Search for the cell housing the specified text and yield its [x, y] center coordinate. 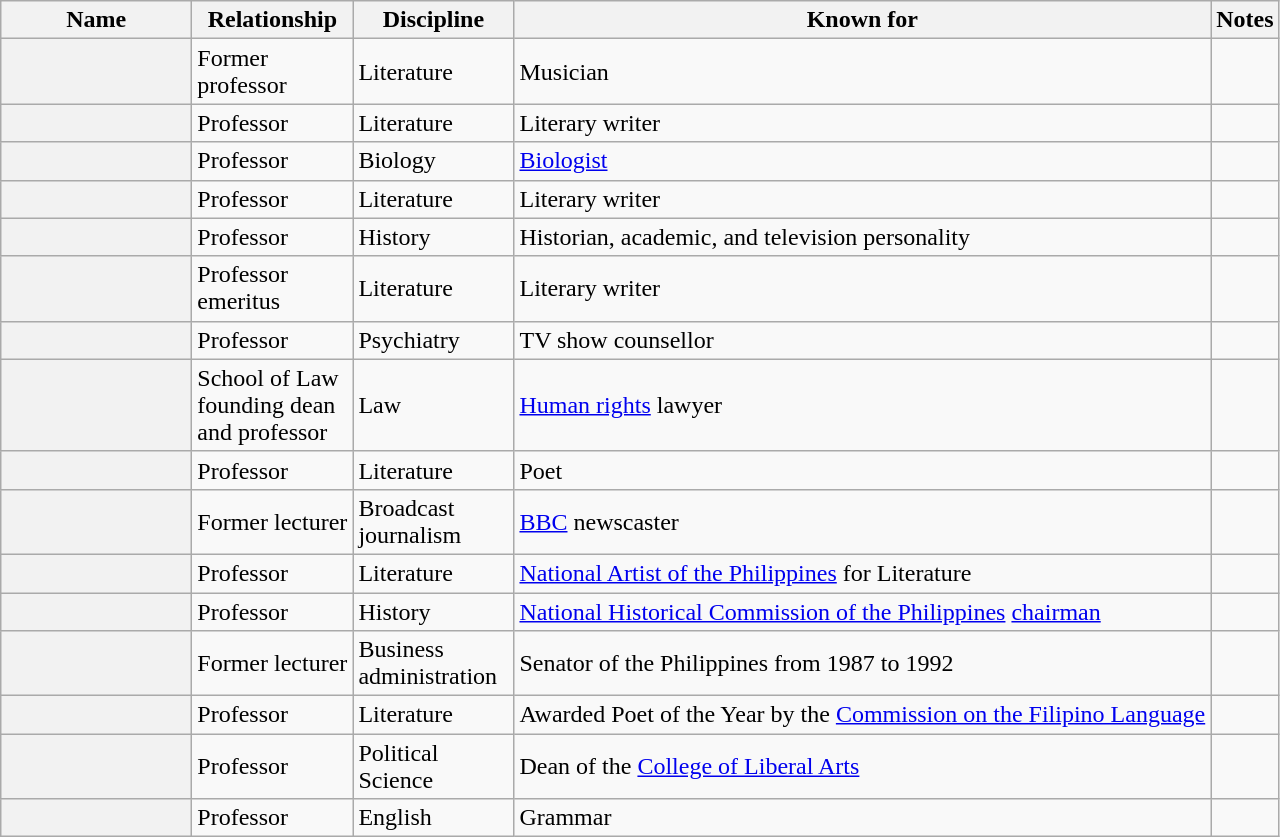
Senator of the Philippines from 1987 to 1992 [862, 664]
Historian, academic, and television personality [862, 237]
Known for [862, 20]
Psychiatry [434, 340]
Former professor [272, 72]
Political Science [434, 766]
Biology [434, 161]
Broadcast journalism [434, 522]
Discipline [434, 20]
Notes [1245, 20]
Musician [862, 72]
Awarded Poet of the Year by the Commission on the Filipino Language [862, 715]
Name [96, 20]
Relationship [272, 20]
School of Law founding dean and professor [272, 405]
Human rights lawyer [862, 405]
Professor emeritus [272, 288]
Poet [862, 470]
National Artist of the Philippines for Literature [862, 573]
BBC newscaster [862, 522]
Grammar [862, 818]
Business administration [434, 664]
Biologist [862, 161]
National Historical Commission of the Philippines chairman [862, 611]
Law [434, 405]
TV show counsellor [862, 340]
English [434, 818]
Dean of the College of Liberal Arts [862, 766]
